Search for the cell housing the specified text and yield its [x, y] center coordinate. 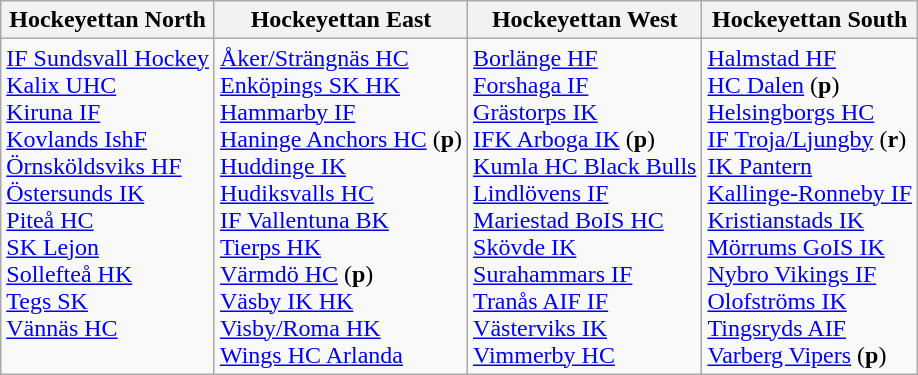
IF Sundsvall HockeyKalix UHCKiruna IFKovlands IshFÖrnsköldsviks HFÖstersunds IKPiteå HCSK LejonSollefteå HKTegs SKVännäs HC [108, 206]
Hockeyettan North [108, 20]
Hockeyettan East [340, 20]
Hockeyettan South [810, 20]
Hockeyettan West [585, 20]
